Output the (x, y) coordinate of the center of the cell containing the given text.  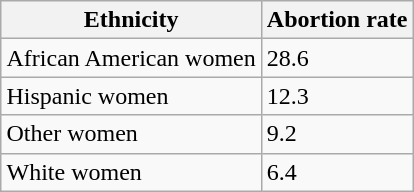
White women (131, 172)
Abortion rate (337, 20)
African American women (131, 58)
9.2 (337, 134)
Ethnicity (131, 20)
Hispanic women (131, 96)
Other women (131, 134)
28.6 (337, 58)
12.3 (337, 96)
6.4 (337, 172)
